Output the (X, Y) coordinate of the center of the cell containing the given text.  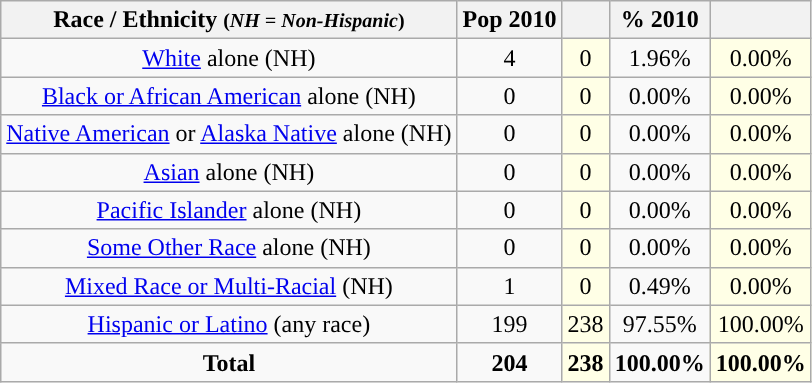
Black or African American alone (NH) (229, 96)
Hispanic or Latino (any race) (229, 324)
% 2010 (660, 20)
1.96% (660, 58)
204 (510, 362)
Native American or Alaska Native alone (NH) (229, 134)
Asian alone (NH) (229, 172)
Race / Ethnicity (NH = Non-Hispanic) (229, 20)
97.55% (660, 324)
Pop 2010 (510, 20)
1 (510, 286)
Some Other Race alone (NH) (229, 248)
4 (510, 58)
0.49% (660, 286)
Pacific Islander alone (NH) (229, 210)
Total (229, 362)
White alone (NH) (229, 58)
Mixed Race or Multi-Racial (NH) (229, 286)
199 (510, 324)
